Pinpoint the cell where the given text exists, returning its (x, y) midpoint coordinate. 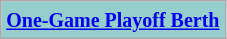
One-Game Playoff Berth (113, 20)
